From the cell containing the given text, extract its center point as [X, Y] coordinate. 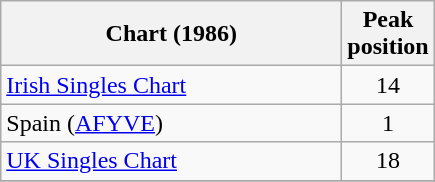
Peakposition [388, 34]
Spain (AFYVE) [172, 123]
1 [388, 123]
UK Singles Chart [172, 161]
14 [388, 85]
18 [388, 161]
Chart (1986) [172, 34]
Irish Singles Chart [172, 85]
